Provide the (X, Y) coordinate of the cell's center where the given text is located.  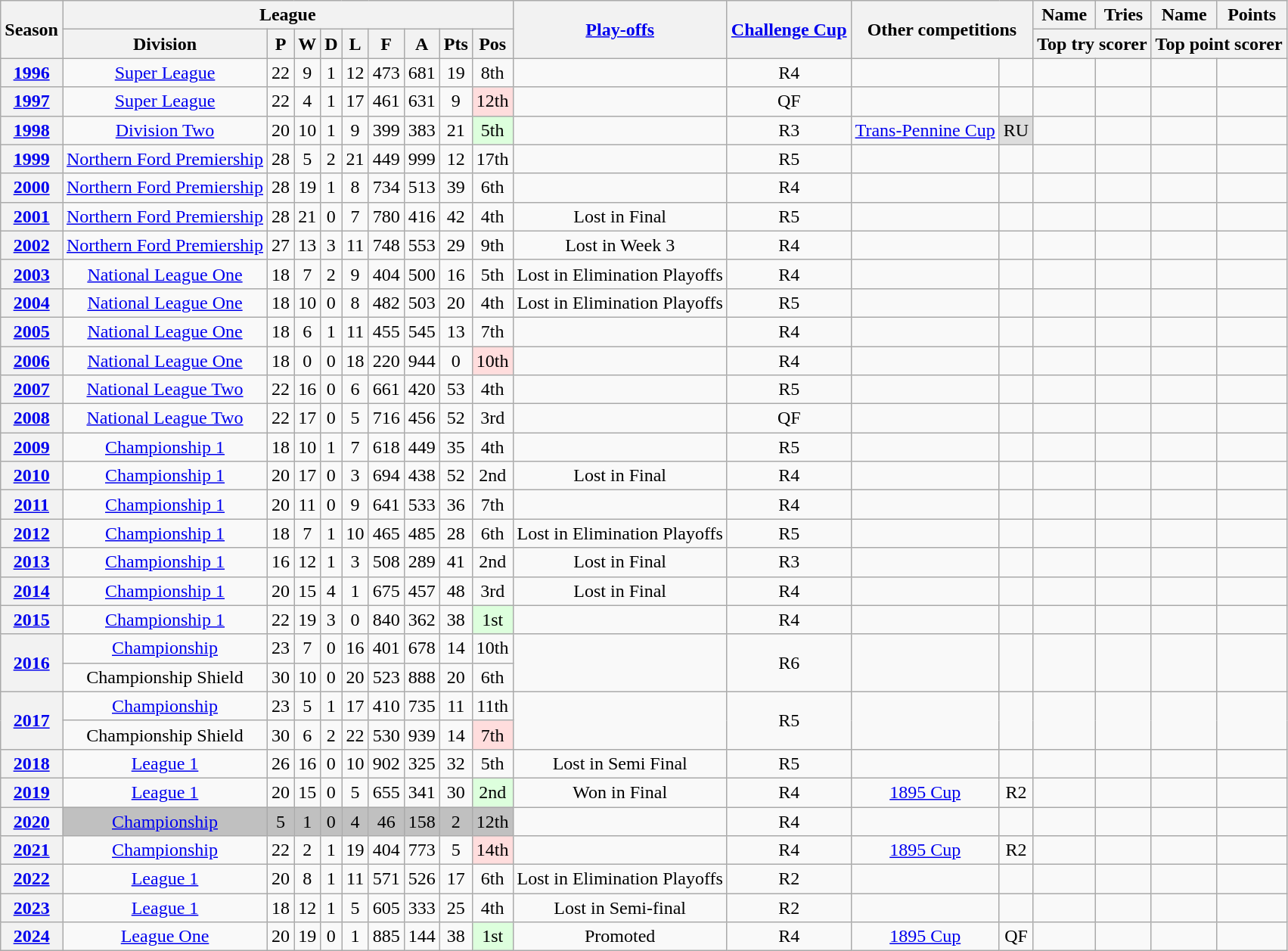
Pos (492, 44)
2011 (32, 505)
53 (455, 390)
2013 (32, 562)
533 (422, 505)
2002 (32, 245)
2020 (32, 821)
734 (386, 188)
RU (1016, 130)
Play-offs (620, 30)
9th (492, 245)
144 (422, 937)
482 (386, 303)
8th (492, 73)
Top point scorer (1219, 44)
457 (422, 591)
39 (455, 188)
Pts (455, 44)
R6 (789, 663)
661 (386, 390)
32 (455, 763)
League One (165, 937)
2016 (32, 663)
W (307, 44)
503 (422, 303)
681 (422, 73)
399 (386, 130)
461 (386, 101)
780 (386, 216)
455 (386, 331)
840 (386, 620)
2009 (32, 447)
Tries (1124, 15)
939 (422, 735)
456 (422, 418)
605 (386, 908)
L (355, 44)
944 (422, 361)
902 (386, 763)
2022 (32, 879)
2023 (32, 908)
2024 (32, 937)
Division (165, 44)
48 (455, 591)
341 (422, 792)
Points (1252, 15)
438 (422, 476)
2008 (32, 418)
553 (422, 245)
410 (386, 706)
289 (422, 562)
158 (422, 821)
1999 (32, 159)
Top try scorer (1092, 44)
2001 (32, 216)
2018 (32, 763)
2019 (32, 792)
508 (386, 562)
Season (32, 30)
Lost in Semi-final (620, 908)
383 (422, 130)
641 (386, 505)
2021 (32, 850)
17th (492, 159)
485 (422, 533)
2003 (32, 274)
220 (386, 361)
11th (492, 706)
D (331, 44)
716 (386, 418)
513 (422, 188)
25 (455, 908)
1997 (32, 101)
14th (492, 850)
P (281, 44)
Other competitions (942, 30)
Trans-Pennine Cup (925, 130)
35 (455, 447)
27 (281, 245)
401 (386, 648)
675 (386, 591)
Challenge Cup (789, 30)
545 (422, 331)
500 (422, 274)
420 (422, 390)
678 (422, 648)
26 (281, 763)
2012 (32, 533)
Promoted (620, 937)
1998 (32, 130)
A (422, 44)
999 (422, 159)
735 (422, 706)
2004 (32, 303)
465 (386, 533)
2017 (32, 720)
416 (422, 216)
League (287, 15)
1996 (32, 73)
2006 (32, 361)
748 (386, 245)
888 (422, 677)
618 (386, 447)
526 (422, 879)
Division Two (165, 130)
2014 (32, 591)
42 (455, 216)
885 (386, 937)
Lost in Semi Final (620, 763)
Won in Final (620, 792)
523 (386, 677)
694 (386, 476)
2015 (32, 620)
36 (455, 505)
325 (422, 763)
655 (386, 792)
530 (386, 735)
2007 (32, 390)
362 (422, 620)
631 (422, 101)
2000 (32, 188)
Lost in Week 3 (620, 245)
571 (386, 879)
773 (422, 850)
46 (386, 821)
333 (422, 908)
29 (455, 245)
2005 (32, 331)
473 (386, 73)
F (386, 44)
41 (455, 562)
2010 (32, 476)
